Pinpoint the cell where the given text exists, returning its (x, y) midpoint coordinate. 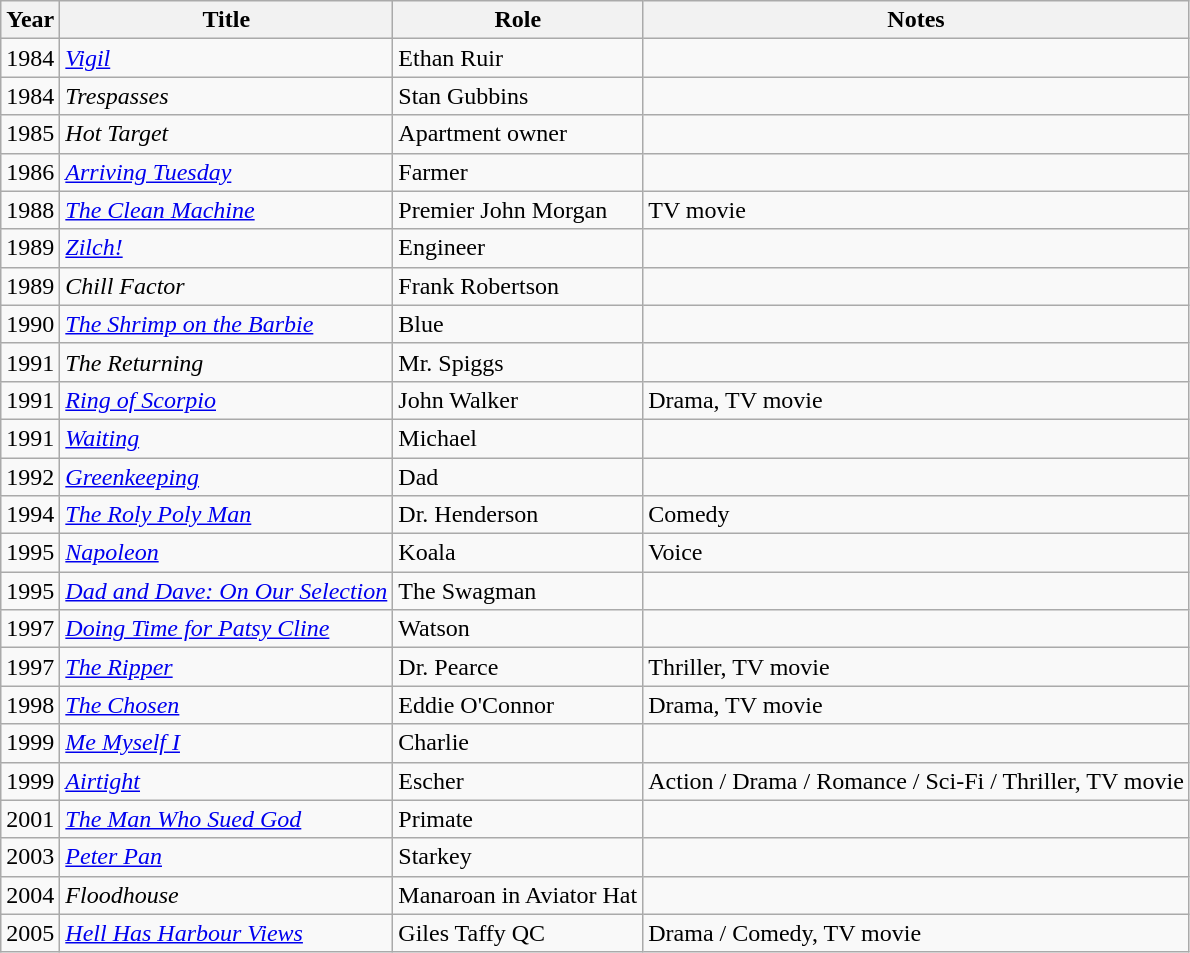
2005 (30, 933)
Koala (518, 553)
Premier John Morgan (518, 210)
Drama / Comedy, TV movie (916, 933)
Apartment owner (518, 134)
Napoleon (226, 553)
1985 (30, 134)
1990 (30, 324)
Stan Gubbins (518, 96)
Thriller, TV movie (916, 667)
Frank Robertson (518, 286)
Dr. Pearce (518, 667)
Voice (916, 553)
Notes (916, 20)
The Shrimp on the Barbie (226, 324)
Vigil (226, 58)
Engineer (518, 248)
1994 (30, 515)
Farmer (518, 172)
Peter Pan (226, 857)
Ethan Ruir (518, 58)
Hell Has Harbour Views (226, 933)
1992 (30, 477)
Role (518, 20)
The Clean Machine (226, 210)
Greenkeeping (226, 477)
The Chosen (226, 705)
The Returning (226, 362)
Dad and Dave: On Our Selection (226, 591)
Michael (518, 438)
The Roly Poly Man (226, 515)
Arriving Tuesday (226, 172)
Watson (518, 629)
Escher (518, 781)
John Walker (518, 400)
1986 (30, 172)
Blue (518, 324)
Eddie O'Connor (518, 705)
Dr. Henderson (518, 515)
The Ripper (226, 667)
Zilch! (226, 248)
Floodhouse (226, 895)
Dad (518, 477)
Starkey (518, 857)
Waiting (226, 438)
Giles Taffy QC (518, 933)
The Swagman (518, 591)
Ring of Scorpio (226, 400)
Title (226, 20)
Doing Time for Patsy Cline (226, 629)
2003 (30, 857)
TV movie (916, 210)
2001 (30, 819)
The Man Who Sued God (226, 819)
Charlie (518, 743)
1988 (30, 210)
Manaroan in Aviator Hat (518, 895)
Trespasses (226, 96)
Me Myself I (226, 743)
Action / Drama / Romance / Sci-Fi / Thriller, TV movie (916, 781)
Primate (518, 819)
Airtight (226, 781)
1998 (30, 705)
Hot Target (226, 134)
Year (30, 20)
Chill Factor (226, 286)
Mr. Spiggs (518, 362)
2004 (30, 895)
Comedy (916, 515)
